Identify which cell holds the provided text, then report its (X, Y) central coordinate. 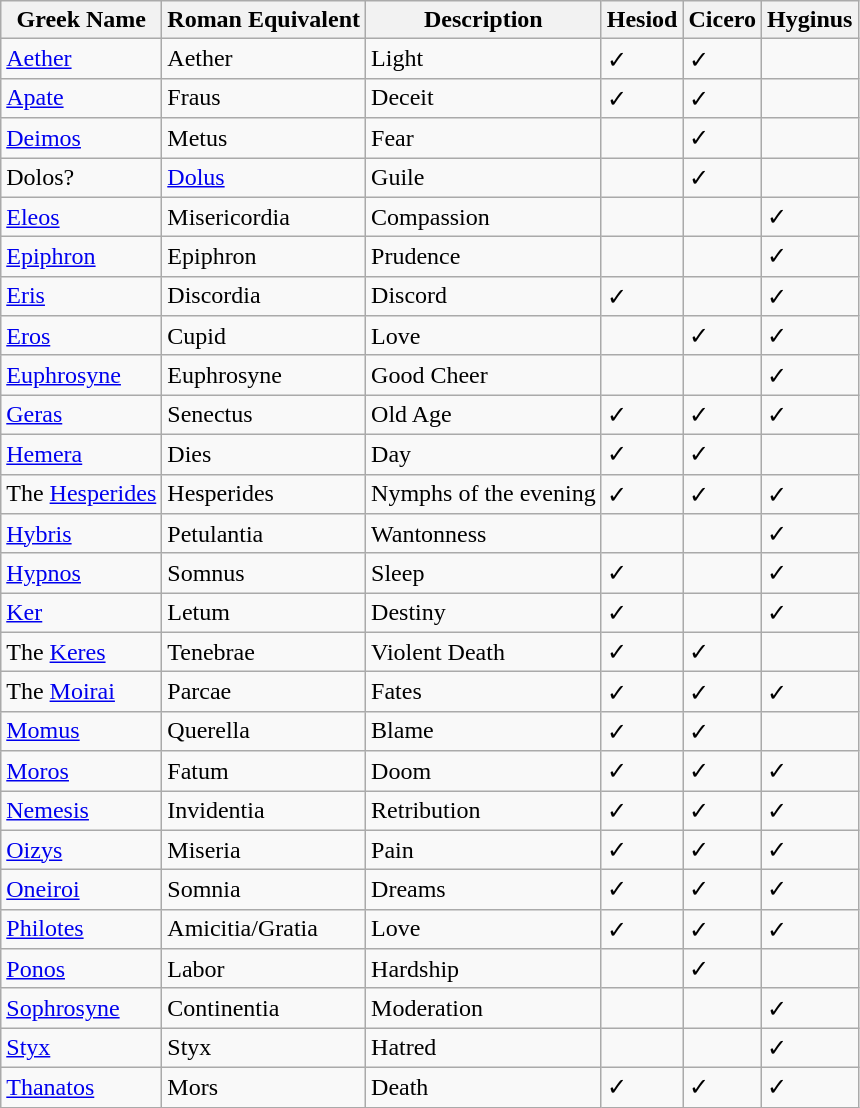
Old Age (484, 415)
Metus (264, 138)
Philotes (82, 929)
Thanatos (82, 1087)
Eleos (82, 217)
Hatred (484, 1048)
Ker (82, 613)
Querella (264, 731)
Good Cheer (484, 375)
Ponos (82, 969)
Day (484, 454)
Death (484, 1087)
Petulantia (264, 534)
Fates (484, 692)
Violent Death (484, 652)
Nemesis (82, 810)
The Moirai (82, 692)
Moros (82, 771)
Dies (264, 454)
Dolus (264, 178)
The Keres (82, 652)
Somnia (264, 890)
Blame (484, 731)
Doom (484, 771)
Sleep (484, 573)
Moderation (484, 1008)
Dreams (484, 890)
Deceit (484, 98)
Deimos (82, 138)
Apate (82, 98)
Senectus (264, 415)
Compassion (484, 217)
Geras (82, 415)
Continentia (264, 1008)
Light (484, 59)
Letum (264, 613)
Nymphs of the evening (484, 494)
Hybris (82, 534)
Momus (82, 731)
Hardship (484, 969)
Guile (484, 178)
Somnus (264, 573)
The Hesperides (82, 494)
Miseria (264, 850)
Retribution (484, 810)
Fear (484, 138)
Oizys (82, 850)
Wantonness (484, 534)
Roman Equivalent (264, 20)
Fatum (264, 771)
Mors (264, 1087)
Description (484, 20)
Oneiroi (82, 890)
Parcae (264, 692)
Cupid (264, 336)
Hyginus (810, 20)
Eros (82, 336)
Sophrosyne (82, 1008)
Tenebrae (264, 652)
Greek Name (82, 20)
Discord (484, 296)
Cicero (722, 20)
Discordia (264, 296)
Fraus (264, 98)
Labor (264, 969)
Dolos? (82, 178)
Hemera (82, 454)
Pain (484, 850)
Hypnos (82, 573)
Invidentia (264, 810)
Hesiod (642, 20)
Amicitia/Gratia (264, 929)
Destiny (484, 613)
Prudence (484, 257)
Misericordia (264, 217)
Hesperides (264, 494)
Eris (82, 296)
